Provide the (x, y) coordinate of the cell's center where the given text is located.  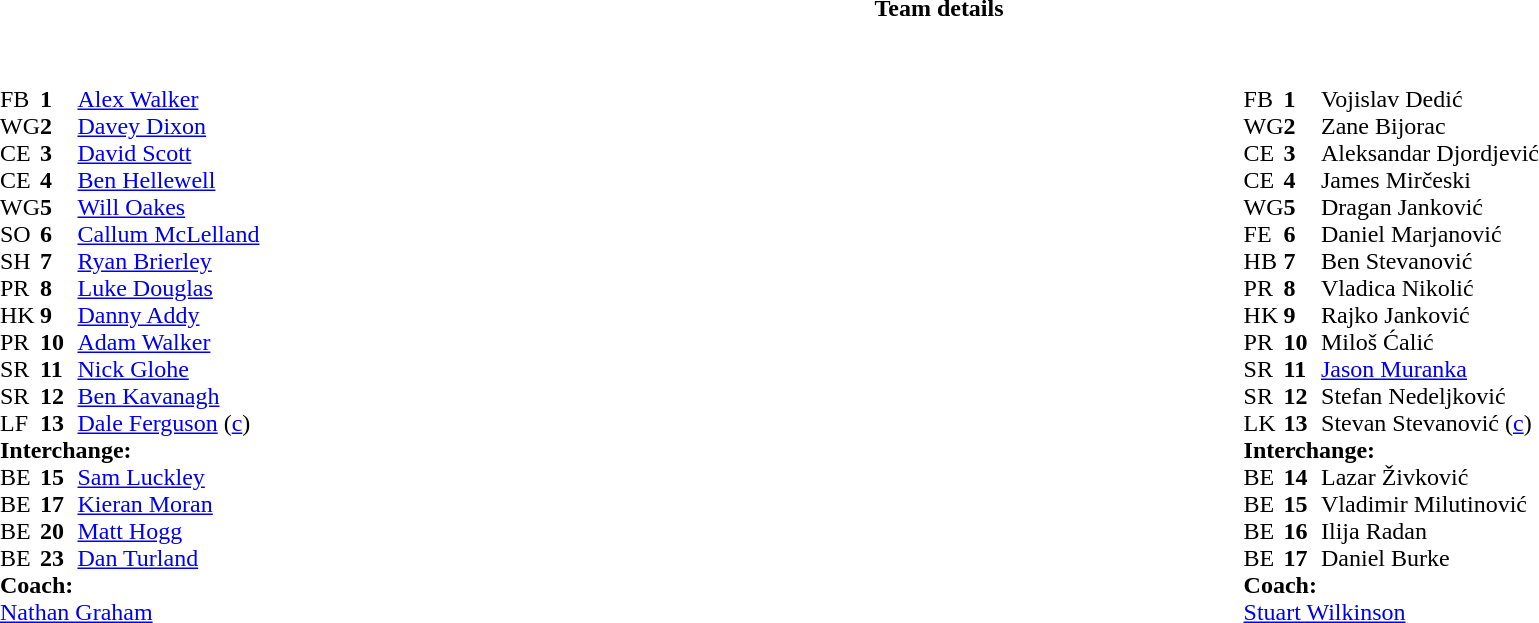
14 (1303, 478)
Ryan Brierley (168, 262)
Ilija Radan (1430, 532)
Dragan Janković (1430, 208)
SH (20, 262)
HB (1264, 262)
James Mirčeski (1430, 180)
Aleksandar Djordjević (1430, 154)
Ben Hellewell (168, 180)
FE (1264, 234)
Ben Stevanović (1430, 262)
Stefan Nedeljković (1430, 396)
20 (59, 532)
Kieran Moran (168, 504)
Vojislav Dedić (1430, 100)
Luke Douglas (168, 288)
Vladimir Milutinović (1430, 504)
Sam Luckley (168, 478)
Lazar Živković (1430, 478)
LF (20, 424)
Nick Glohe (168, 370)
Miloš Ćalić (1430, 342)
Matt Hogg (168, 532)
Callum McLelland (168, 234)
Danny Addy (168, 316)
Dan Turland (168, 558)
Will Oakes (168, 208)
SO (20, 234)
Dale Ferguson (c) (168, 424)
Rajko Janković (1430, 316)
David Scott (168, 154)
Ben Kavanagh (168, 396)
Daniel Burke (1430, 558)
Zane Bijorac (1430, 126)
23 (59, 558)
Davey Dixon (168, 126)
Daniel Marjanović (1430, 234)
Jason Muranka (1430, 370)
Vladica Nikolić (1430, 288)
Adam Walker (168, 342)
Stevan Stevanović (c) (1430, 424)
LK (1264, 424)
Alex Walker (168, 100)
16 (1303, 532)
